Pinpoint the cell where the given text exists, returning its (X, Y) midpoint coordinate. 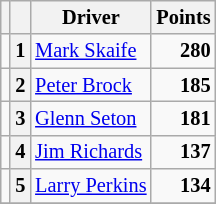
Larry Perkins (90, 186)
Jim Richards (90, 152)
280 (183, 51)
2 (20, 85)
185 (183, 85)
Driver (90, 17)
Points (183, 17)
Mark Skaife (90, 51)
1 (20, 51)
Glenn Seton (90, 118)
5 (20, 186)
134 (183, 186)
3 (20, 118)
137 (183, 152)
Peter Brock (90, 85)
181 (183, 118)
4 (20, 152)
